Search for the cell housing the specified text and yield its [x, y] center coordinate. 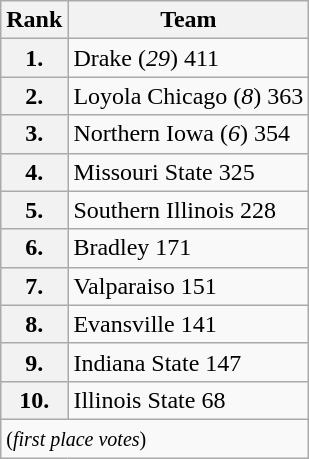
5. [34, 210]
Northern Iowa (6) 354 [188, 134]
2. [34, 96]
4. [34, 172]
8. [34, 324]
Loyola Chicago (8) 363 [188, 96]
Team [188, 20]
Drake (29) 411 [188, 58]
Southern Illinois 228 [188, 210]
3. [34, 134]
1. [34, 58]
Illinois State 68 [188, 400]
(first place votes) [155, 438]
Valparaiso 151 [188, 286]
Indiana State 147 [188, 362]
Rank [34, 20]
6. [34, 248]
9. [34, 362]
Missouri State 325 [188, 172]
Bradley 171 [188, 248]
Evansville 141 [188, 324]
10. [34, 400]
7. [34, 286]
